Identify which cell holds the provided text, then report its (X, Y) central coordinate. 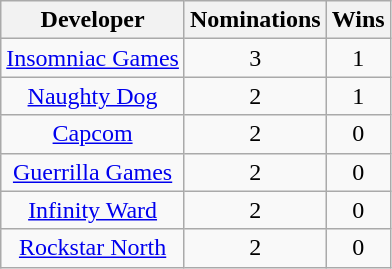
Insomniac Games (93, 58)
Guerrilla Games (93, 172)
Capcom (93, 134)
Wins (358, 20)
Infinity Ward (93, 210)
Naughty Dog (93, 96)
Developer (93, 20)
3 (255, 58)
Nominations (255, 20)
Rockstar North (93, 248)
